Extract the (x, y) coordinate from the center of the cell holding the provided text.  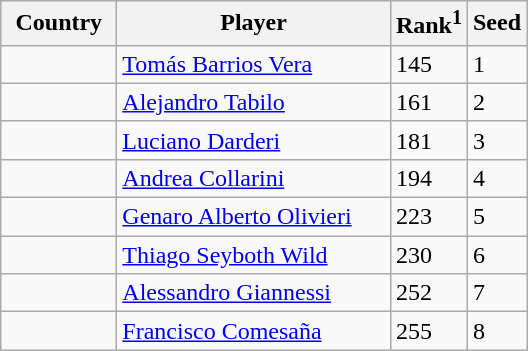
194 (428, 178)
Player (254, 24)
Alejandro Tabilo (254, 102)
Francisco Comesaña (254, 331)
2 (496, 102)
Alessandro Giannessi (254, 293)
Luciano Darderi (254, 140)
Rank1 (428, 24)
252 (428, 293)
1 (496, 64)
230 (428, 255)
4 (496, 178)
Thiago Seyboth Wild (254, 255)
181 (428, 140)
161 (428, 102)
Seed (496, 24)
Tomás Barrios Vera (254, 64)
Country (59, 24)
223 (428, 217)
145 (428, 64)
7 (496, 293)
Andrea Collarini (254, 178)
5 (496, 217)
3 (496, 140)
6 (496, 255)
255 (428, 331)
Genaro Alberto Olivieri (254, 217)
8 (496, 331)
